Return the (X, Y) coordinate for the center point of the cell that contains the specified text.  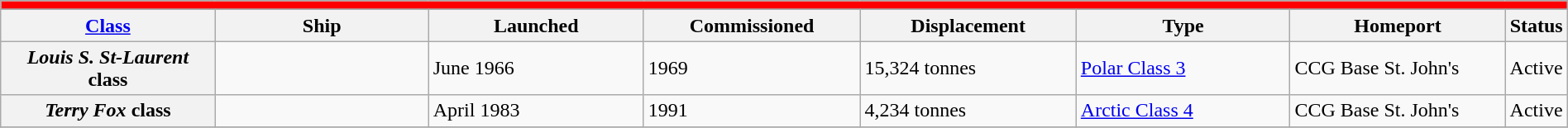
4,234 tonnes (968, 111)
Ship (322, 26)
Type (1183, 26)
Displacement (968, 26)
Arctic Class 4 (1183, 111)
1969 (752, 68)
June 1966 (536, 68)
Polar Class 3 (1183, 68)
Terry Fox class (108, 111)
Class (108, 26)
Launched (536, 26)
Status (1537, 26)
Homeport (1398, 26)
Louis S. St-Laurent class (108, 68)
Commissioned (752, 26)
15,324 tonnes (968, 68)
1991 (752, 111)
April 1983 (536, 111)
